Output the [x, y] coordinate of the center of the cell containing the given text.  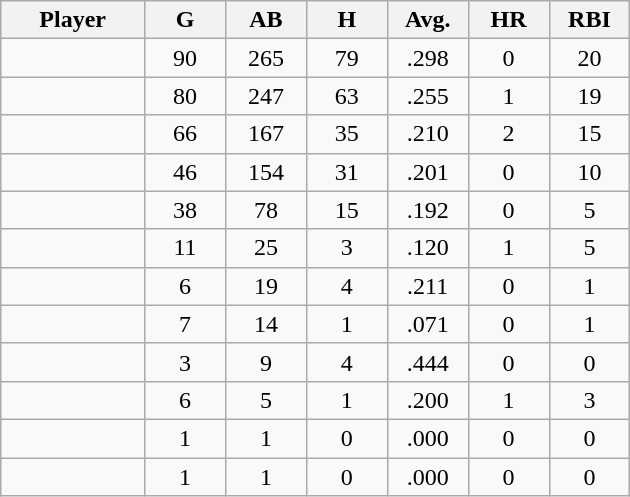
.192 [428, 210]
.071 [428, 324]
38 [186, 210]
46 [186, 172]
154 [266, 172]
.211 [428, 286]
90 [186, 58]
31 [346, 172]
14 [266, 324]
.255 [428, 96]
79 [346, 58]
10 [590, 172]
.210 [428, 134]
2 [508, 134]
35 [346, 134]
G [186, 20]
Player [73, 20]
Avg. [428, 20]
.200 [428, 400]
78 [266, 210]
66 [186, 134]
265 [266, 58]
.298 [428, 58]
80 [186, 96]
.201 [428, 172]
9 [266, 362]
HR [508, 20]
AB [266, 20]
H [346, 20]
63 [346, 96]
20 [590, 58]
.120 [428, 248]
7 [186, 324]
.444 [428, 362]
167 [266, 134]
11 [186, 248]
25 [266, 248]
247 [266, 96]
RBI [590, 20]
